Scan for the cell matching the given text and deliver its [X, Y] coordinate at center. 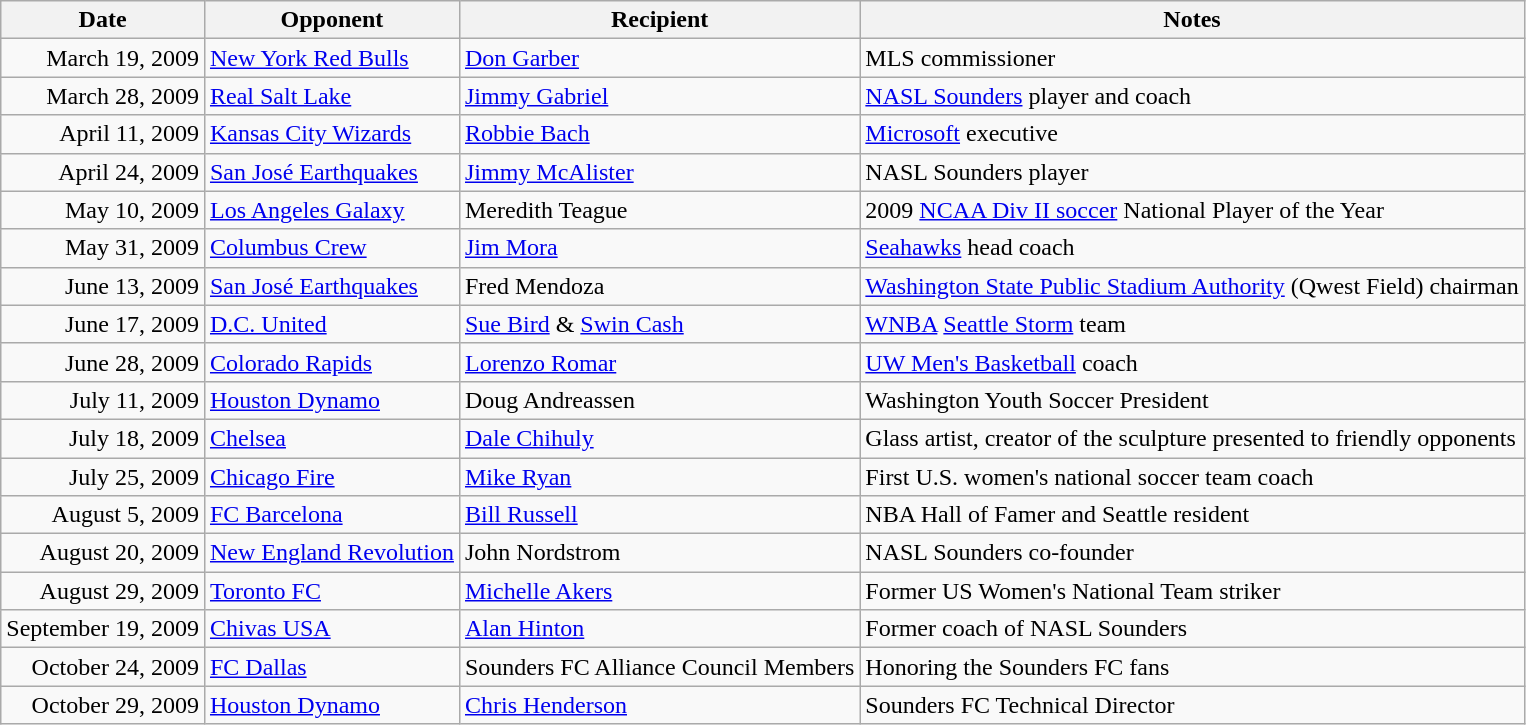
Opponent [332, 20]
August 20, 2009 [103, 553]
Los Angeles Galaxy [332, 210]
New York Red Bulls [332, 58]
First U.S. women's national soccer team coach [1192, 477]
John Nordstrom [659, 553]
WNBA Seattle Storm team [1192, 324]
Glass artist, creator of the sculpture presented to friendly opponents [1192, 438]
Meredith Teague [659, 210]
July 11, 2009 [103, 400]
NBA Hall of Famer and Seattle resident [1192, 515]
September 19, 2009 [103, 629]
FC Dallas [332, 667]
Alan Hinton [659, 629]
August 5, 2009 [103, 515]
October 24, 2009 [103, 667]
Robbie Bach [659, 134]
May 31, 2009 [103, 248]
Real Salt Lake [332, 96]
Jimmy McAlister [659, 172]
May 10, 2009 [103, 210]
Don Garber [659, 58]
Former coach of NASL Sounders [1192, 629]
UW Men's Basketball coach [1192, 362]
Chicago Fire [332, 477]
New England Revolution [332, 553]
Jimmy Gabriel [659, 96]
June 13, 2009 [103, 286]
Jim Mora [659, 248]
FC Barcelona [332, 515]
2009 NCAA Div II soccer National Player of the Year [1192, 210]
Sounders FC Technical Director [1192, 705]
Kansas City Wizards [332, 134]
April 24, 2009 [103, 172]
Mike Ryan [659, 477]
Chivas USA [332, 629]
MLS commissioner [1192, 58]
Chris Henderson [659, 705]
Seahawks head coach [1192, 248]
Michelle Akers [659, 591]
Colorado Rapids [332, 362]
NASL Sounders player and coach [1192, 96]
Washington State Public Stadium Authority (Qwest Field) chairman [1192, 286]
Fred Mendoza [659, 286]
August 29, 2009 [103, 591]
NASL Sounders co-founder [1192, 553]
Notes [1192, 20]
Dale Chihuly [659, 438]
March 28, 2009 [103, 96]
April 11, 2009 [103, 134]
Former US Women's National Team striker [1192, 591]
Columbus Crew [332, 248]
July 18, 2009 [103, 438]
July 25, 2009 [103, 477]
Toronto FC [332, 591]
March 19, 2009 [103, 58]
October 29, 2009 [103, 705]
Chelsea [332, 438]
Washington Youth Soccer President [1192, 400]
D.C. United [332, 324]
Microsoft executive [1192, 134]
June 17, 2009 [103, 324]
Bill Russell [659, 515]
Doug Andreassen [659, 400]
Honoring the Sounders FC fans [1192, 667]
June 28, 2009 [103, 362]
Lorenzo Romar [659, 362]
Sounders FC Alliance Council Members [659, 667]
Date [103, 20]
Sue Bird & Swin Cash [659, 324]
NASL Sounders player [1192, 172]
Recipient [659, 20]
